Extract the (x, y) coordinate from the center of the cell holding the provided text.  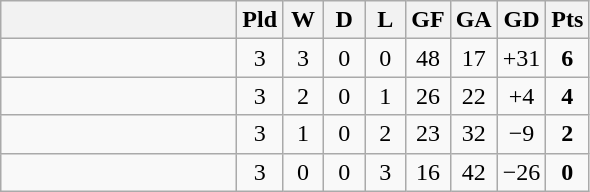
GD (522, 20)
+4 (522, 96)
GF (428, 20)
GA (474, 20)
23 (428, 134)
Pld (260, 20)
−26 (522, 172)
6 (568, 58)
22 (474, 96)
32 (474, 134)
−9 (522, 134)
L (386, 20)
48 (428, 58)
16 (428, 172)
W (304, 20)
17 (474, 58)
+31 (522, 58)
D (344, 20)
4 (568, 96)
26 (428, 96)
Pts (568, 20)
42 (474, 172)
